Extract the [X, Y] coordinate from the center of the cell holding the provided text.  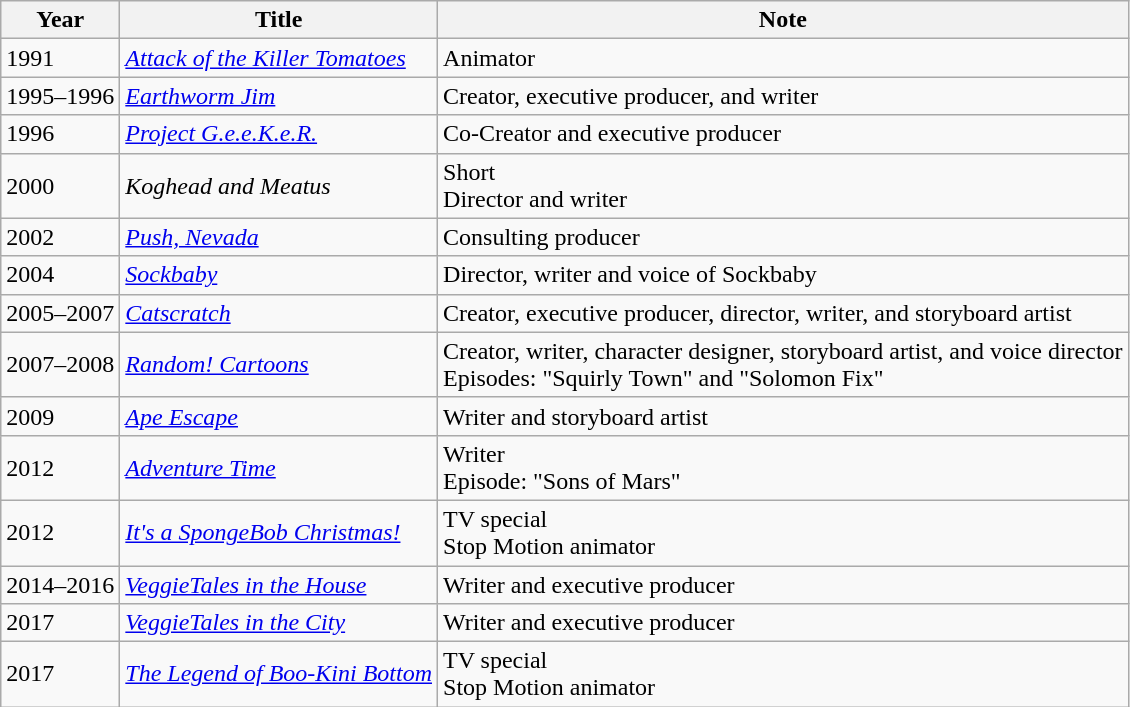
Creator, writer, character designer, storyboard artist, and voice directorEpisodes: "Squirly Town" and "Solomon Fix" [784, 364]
2002 [60, 237]
Director, writer and voice of Sockbaby [784, 275]
Push, Nevada [279, 237]
Earthworm Jim [279, 96]
Ape Escape [279, 416]
2004 [60, 275]
Catscratch [279, 313]
Creator, executive producer, director, writer, and storyboard artist [784, 313]
Year [60, 20]
1991 [60, 58]
1996 [60, 134]
Animator [784, 58]
Note [784, 20]
VeggieTales in the City [279, 623]
2007–2008 [60, 364]
The Legend of Boo-Kini Bottom [279, 674]
Writer and storyboard artist [784, 416]
Creator, executive producer, and writer [784, 96]
2005–2007 [60, 313]
WriterEpisode: "Sons of Mars" [784, 468]
2014–2016 [60, 585]
2000 [60, 186]
Attack of the Killer Tomatoes [279, 58]
VeggieTales in the House [279, 585]
1995–1996 [60, 96]
Consulting producer [784, 237]
Koghead and Meatus [279, 186]
Adventure Time [279, 468]
Co-Creator and executive producer [784, 134]
Title [279, 20]
Sockbaby [279, 275]
2009 [60, 416]
It's a SpongeBob Christmas! [279, 532]
ShortDirector and writer [784, 186]
Random! Cartoons [279, 364]
Project G.e.e.K.e.R. [279, 134]
